Identify which cell holds the provided text, then report its (x, y) central coordinate. 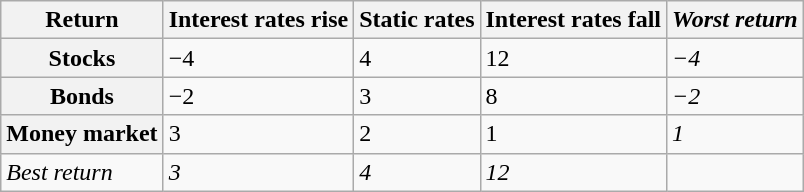
8 (574, 96)
Return (82, 20)
2 (417, 134)
Money market (82, 134)
Best return (82, 172)
Bonds (82, 96)
Static rates (417, 20)
Worst return (736, 20)
Interest rates rise (258, 20)
Stocks (82, 58)
Interest rates fall (574, 20)
